Extract the [X, Y] coordinate from the center of the cell holding the provided text.  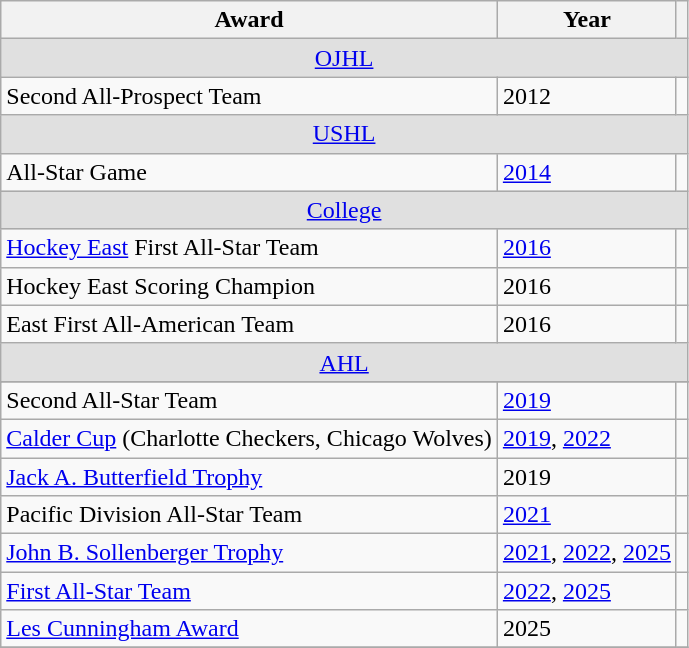
Second All-Prospect Team [250, 96]
2019, 2022 [586, 438]
First All-Star Team [250, 591]
2012 [586, 96]
2021 [586, 515]
Pacific Division All-Star Team [250, 515]
Les Cunningham Award [250, 629]
John B. Sollenberger Trophy [250, 553]
USHL [344, 134]
Year [586, 20]
AHL [344, 362]
Hockey East First All-Star Team [250, 248]
College [344, 210]
Jack A. Butterfield Trophy [250, 477]
All-Star Game [250, 172]
2021, 2022, 2025 [586, 553]
2025 [586, 629]
Second All-Star Team [250, 400]
OJHL [344, 58]
East First All-American Team [250, 324]
Award [250, 20]
2014 [586, 172]
Hockey East Scoring Champion [250, 286]
Calder Cup (Charlotte Checkers, Chicago Wolves) [250, 438]
2022, 2025 [586, 591]
